Detect which cell encompasses the target text, then output its [X, Y] center coordinate. 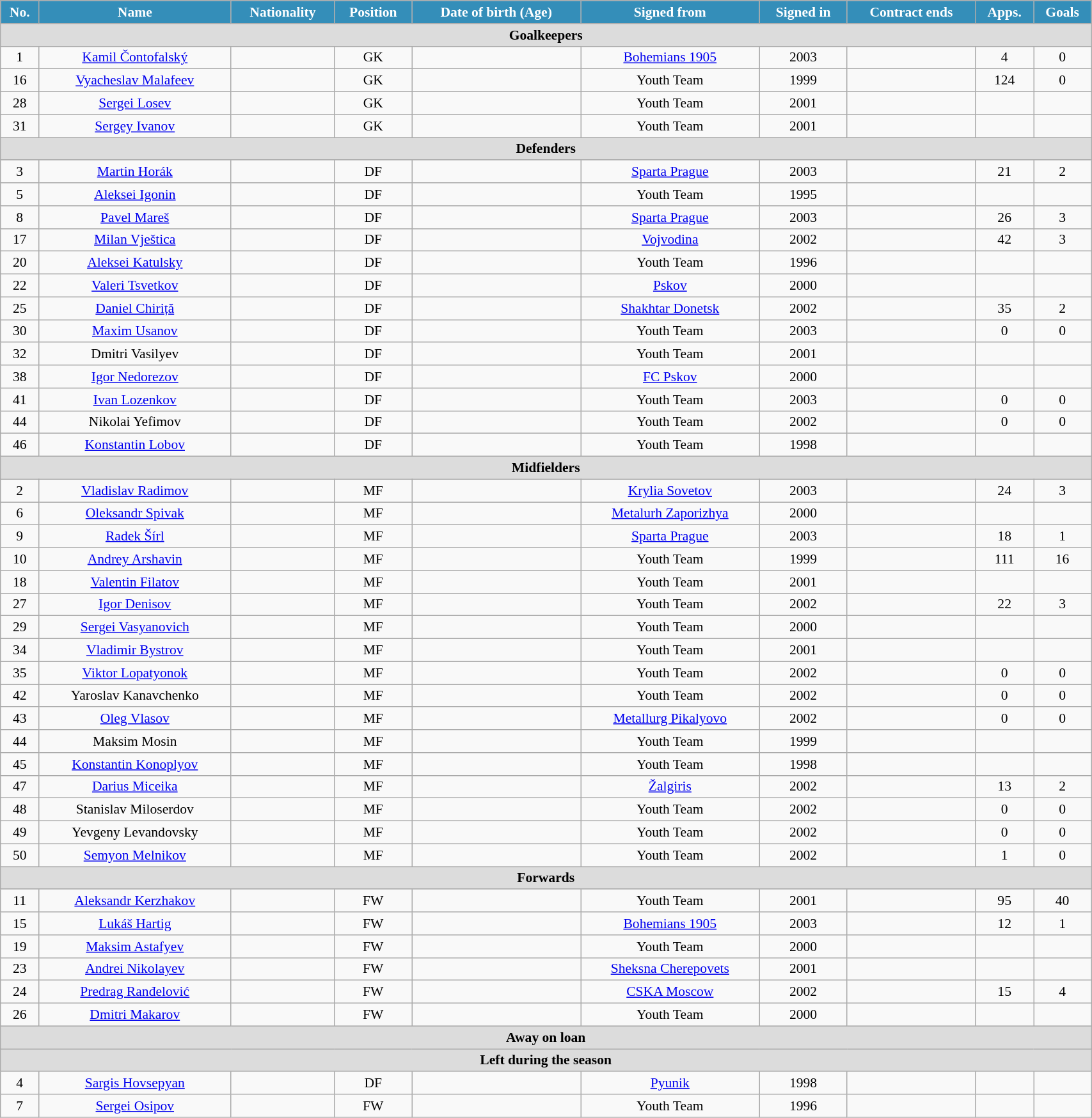
Kamil Čontofalský [135, 58]
Yaroslav Kanavchenko [135, 696]
13 [1004, 787]
Sergey Ivanov [135, 126]
Radek Šírl [135, 537]
Dmitri Makarov [135, 1015]
CSKA Moscow [670, 992]
Aleksei Igonin [135, 194]
Vojvodina [670, 240]
Andrei Nikolayev [135, 969]
Nikolai Yefimov [135, 422]
47 [20, 787]
Oleg Vlasov [135, 719]
Martin Horák [135, 172]
Metalurh Zaporizhya [670, 514]
46 [20, 445]
41 [20, 400]
31 [20, 126]
50 [20, 855]
Igor Denisov [135, 604]
Pskov [670, 286]
6 [20, 514]
Pavel Mareš [135, 217]
124 [1004, 81]
40 [1063, 901]
19 [20, 947]
Apps. [1004, 12]
Predrag Ranđelović [135, 992]
Daniel Chiriță [135, 308]
Pyunik [670, 1083]
Date of birth (Age) [496, 12]
Vladimir Bystrov [135, 650]
Milan Vještica [135, 240]
Signed from [670, 12]
20 [20, 263]
95 [1004, 901]
49 [20, 833]
10 [20, 559]
17 [20, 240]
Nationality [283, 12]
Away on loan [546, 1037]
Oleksandr Spivak [135, 514]
25 [20, 308]
Konstantin Konoplyov [135, 764]
Vyacheslav Malafeev [135, 81]
Maksim Mosin [135, 741]
Darius Miceika [135, 787]
Valentin Filatov [135, 582]
Position [374, 12]
23 [20, 969]
27 [20, 604]
43 [20, 719]
Left during the season [546, 1060]
48 [20, 810]
Sergei Losev [135, 104]
30 [20, 331]
32 [20, 354]
28 [20, 104]
34 [20, 650]
Lukáš Hartig [135, 924]
No. [20, 12]
29 [20, 627]
FC Pskov [670, 377]
Aleksandr Kerzhakov [135, 901]
111 [1004, 559]
Yevgeny Levandovsky [135, 833]
Vladislav Radimov [135, 491]
Maxim Usanov [135, 331]
Forwards [546, 878]
Žalgiris [670, 787]
Stanislav Miloserdov [135, 810]
7 [20, 1106]
Signed in [803, 12]
12 [1004, 924]
Konstantin Lobov [135, 445]
Midfielders [546, 468]
21 [1004, 172]
Defenders [546, 149]
Ivan Lozenkov [135, 400]
8 [20, 217]
Valeri Tsvetkov [135, 286]
Goalkeepers [546, 35]
1995 [803, 194]
Dmitri Vasilyev [135, 354]
Shakhtar Donetsk [670, 308]
45 [20, 764]
38 [20, 377]
Sargis Hovsepyan [135, 1083]
9 [20, 537]
Maksim Astafyev [135, 947]
Contract ends [911, 12]
Metallurg Pikalyovo [670, 719]
Semyon Melnikov [135, 855]
5 [20, 194]
Sergei Osipov [135, 1106]
Goals [1063, 12]
Andrey Arshavin [135, 559]
Name [135, 12]
Sheksna Cherepovets [670, 969]
Sergei Vasyanovich [135, 627]
11 [20, 901]
Igor Nedorezov [135, 377]
Aleksei Katulsky [135, 263]
Krylia Sovetov [670, 491]
Viktor Lopatyonok [135, 673]
